Return (X, Y) of the center of cell containing provided text 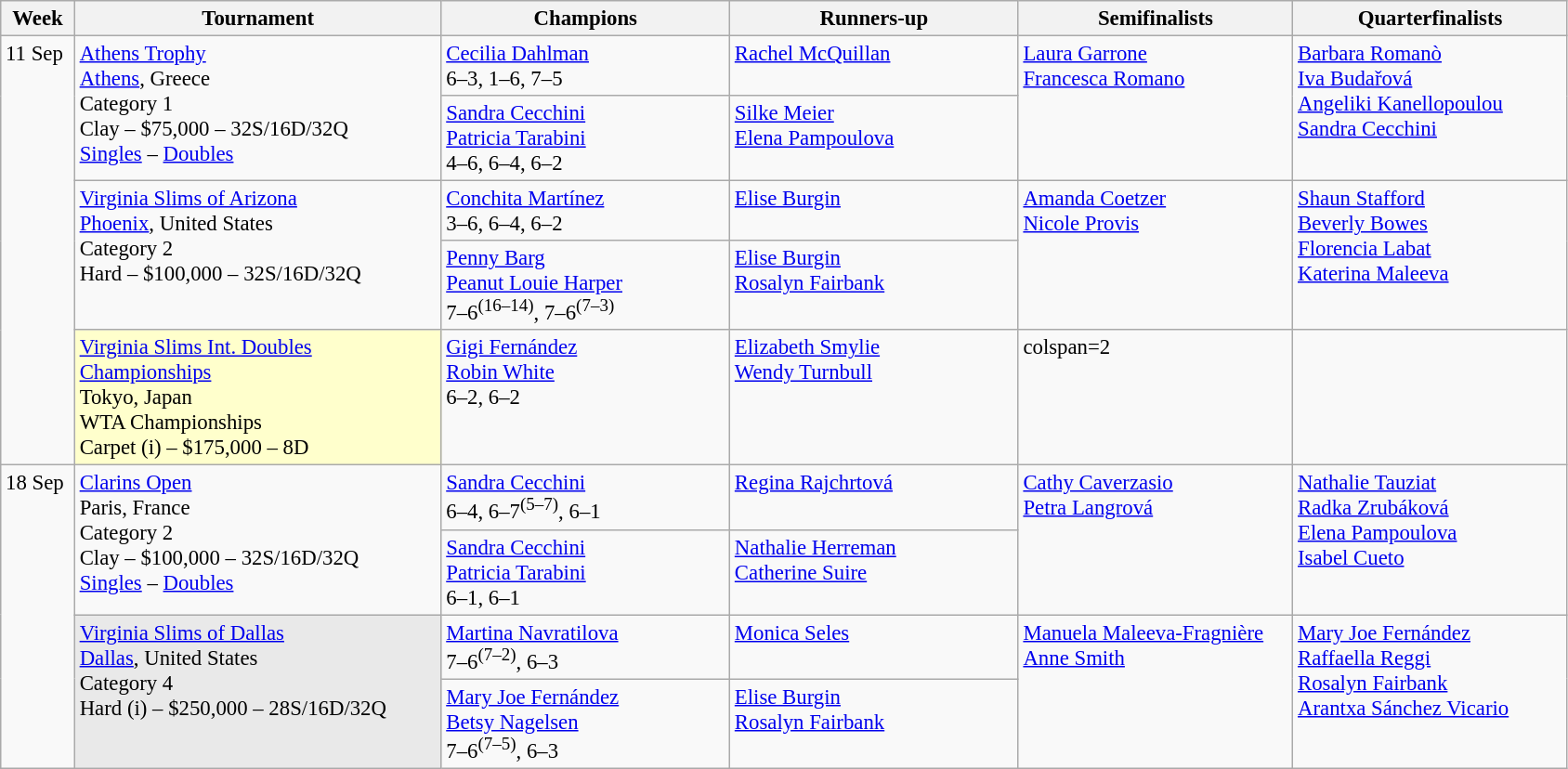
Virginia Slims of ArizonaPhoenix, United StatesCategory 2 Hard – $100,000 – 32S/16D/32Q (258, 256)
Virginia Slims Int. Doubles ChampionshipsTokyo, JapanWTA ChampionshipsCarpet (i) – $175,000 – 8D (258, 398)
Sandra Cecchini Patricia Tarabini4–6, 6–4, 6–2 (585, 138)
Regina Rajchrtová (875, 498)
Athens TrophyAthens, GreeceCategory 1 Clay – $75,000 – 32S/16D/32Q Singles – Doubles (258, 109)
Nathalie Herreman Catherine Suire (875, 572)
Rachel McQuillan (875, 67)
Martina Navratilova7–6(7–2), 6–3 (585, 646)
Runners-up (875, 19)
Manuela Maleeva-Fragnière Anne Smith (1156, 691)
Gigi Fernández Robin White6–2, 6–2 (585, 398)
Semifinalists (1156, 19)
Sandra Cecchini Patricia Tarabini6–1, 6–1 (585, 572)
colspan=2 (1156, 398)
Monica Seles (875, 646)
Amanda Coetzer Nicole Provis (1156, 256)
Champions (585, 19)
Nathalie Tauziat Radka Zrubáková Elena Pampoulova Isabel Cueto (1431, 541)
Silke Meier Elena Pampoulova (875, 138)
Mary Joe Fernández Betsy Nagelsen7–6(7–5), 6–3 (585, 723)
Elise Burgin (875, 212)
Quarterfinalists (1431, 19)
Conchita Martínez3–6, 6–4, 6–2 (585, 212)
11 Sep (38, 251)
Barbara Romanò Iva Budařová Angeliki Kanellopoulou Sandra Cecchini (1431, 109)
Laura Garrone Francesca Romano (1156, 109)
Penny Barg Peanut Louie Harper7–6(16–14), 7–6(7–3) (585, 285)
Cathy Caverzasio Petra Langrová (1156, 541)
Clarins OpenParis, FranceCategory 2 Clay – $100,000 – 32S/16D/32Q Singles – Doubles (258, 541)
Sandra Cecchini6–4, 6–7(5–7), 6–1 (585, 498)
Tournament (258, 19)
Elizabeth Smylie Wendy Turnbull (875, 398)
Virginia Slims of DallasDallas, United StatesCategory 4 Hard (i) – $250,000 – 28S/16D/32Q (258, 691)
Cecilia Dahlman6–3, 1–6, 7–5 (585, 67)
18 Sep (38, 617)
Shaun Stafford Beverly Bowes Florencia Labat Katerina Maleeva (1431, 256)
Mary Joe Fernández Raffaella Reggi Rosalyn Fairbank Arantxa Sánchez Vicario (1431, 691)
Week (38, 19)
